For the text-containing cell, return its midpoint in [x, y] coordinate format. 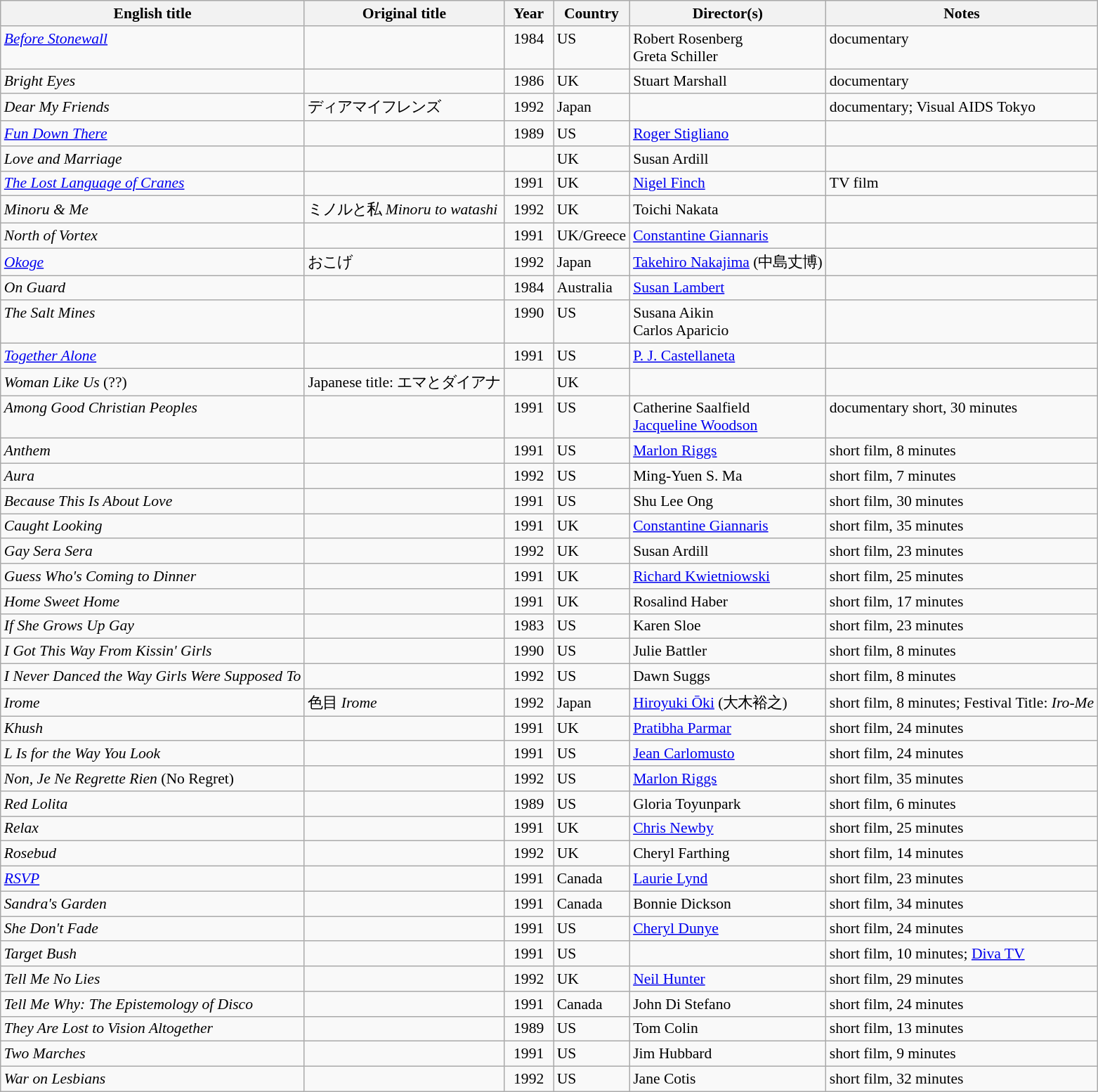
Susana Aikin Carlos Aparicio [728, 322]
Chris Newby [728, 828]
1983 [529, 626]
Red Lolita [153, 804]
Takehiro Nakajima (中島丈博) [728, 261]
Khush [153, 729]
Year [529, 13]
ディアマイフレンズ [404, 108]
short film, 30 minutes [962, 501]
色目 Irome [404, 703]
Toichi Nakata [728, 209]
Pratibha Parmar [728, 729]
Tell Me Why: The Epistemology of Disco [153, 1004]
documentary short, 30 minutes [962, 417]
short film, 29 minutes [962, 979]
Rosebud [153, 854]
Australia [592, 288]
short film, 9 minutes [962, 1054]
Jane Cotis [728, 1079]
Two Marches [153, 1054]
The Lost Language of Cranes [153, 183]
They Are Lost to Vision Altogether [153, 1029]
I Never Danced the Way Girls Were Supposed To [153, 677]
Director(s) [728, 13]
Robert Rosenberg Greta Schiller [728, 48]
Catherine Saalfield Jacqueline Woodson [728, 417]
documentary; Visual AIDS Tokyo [962, 108]
Neil Hunter [728, 979]
Roger Stigliano [728, 134]
Gloria Toyunpark [728, 804]
Notes [962, 13]
Dawn Suggs [728, 677]
Caught Looking [153, 526]
Jean Carlomusto [728, 754]
Rosalind Haber [728, 602]
I Got This Way From Kissin' Girls [153, 651]
Guess Who's Coming to Dinner [153, 576]
Jim Hubbard [728, 1054]
Country [592, 13]
Woman Like Us (??) [153, 382]
Original title [404, 13]
Non, Je Ne Regrette Rien (No Regret) [153, 779]
Stuart Marshall [728, 82]
Anthem [153, 451]
Okoge [153, 261]
Karen Sloe [728, 626]
L Is for the Way You Look [153, 754]
Bright Eyes [153, 82]
Love and Marriage [153, 159]
She Don't Fade [153, 929]
short film, 6 minutes [962, 804]
The Salt Mines [153, 322]
Cheryl Dunye [728, 929]
On Guard [153, 288]
Together Alone [153, 356]
Home Sweet Home [153, 602]
おこげ [404, 261]
Nigel Finch [728, 183]
Ming-Yuen S. Ma [728, 476]
Because This Is About Love [153, 501]
Target Bush [153, 954]
Julie Battler [728, 651]
War on Lesbians [153, 1079]
Fun Down There [153, 134]
Laurie Lynd [728, 879]
John Di Stefano [728, 1004]
RSVP [153, 879]
Susan Lambert [728, 288]
Japanese title: エマとダイアナ [404, 382]
Hiroyuki Ōki (大木裕之) [728, 703]
short film, 10 minutes; Diva TV [962, 954]
short film, 17 minutes [962, 602]
Cheryl Farthing [728, 854]
Tell Me No Lies [153, 979]
P. J. Castellaneta [728, 356]
Gay Sera Sera [153, 552]
North of Vortex [153, 236]
short film, 14 minutes [962, 854]
short film, 34 minutes [962, 904]
short film, 13 minutes [962, 1029]
Irome [153, 703]
short film, 32 minutes [962, 1079]
Bonnie Dickson [728, 904]
Before Stonewall [153, 48]
short film, 7 minutes [962, 476]
Dear My Friends [153, 108]
Among Good Christian Peoples [153, 417]
UK/Greece [592, 236]
1986 [529, 82]
Relax [153, 828]
Shu Lee Ong [728, 501]
Sandra's Garden [153, 904]
Tom Colin [728, 1029]
TV film [962, 183]
Minoru & Me [153, 209]
Aura [153, 476]
short film, 8 minutes; Festival Title: Iro-Me [962, 703]
Richard Kwietniowski [728, 576]
ミノルと私 Minoru to watashi [404, 209]
If She Grows Up Gay [153, 626]
English title [153, 13]
